Search for the cell housing the specified text and yield its (x, y) center coordinate. 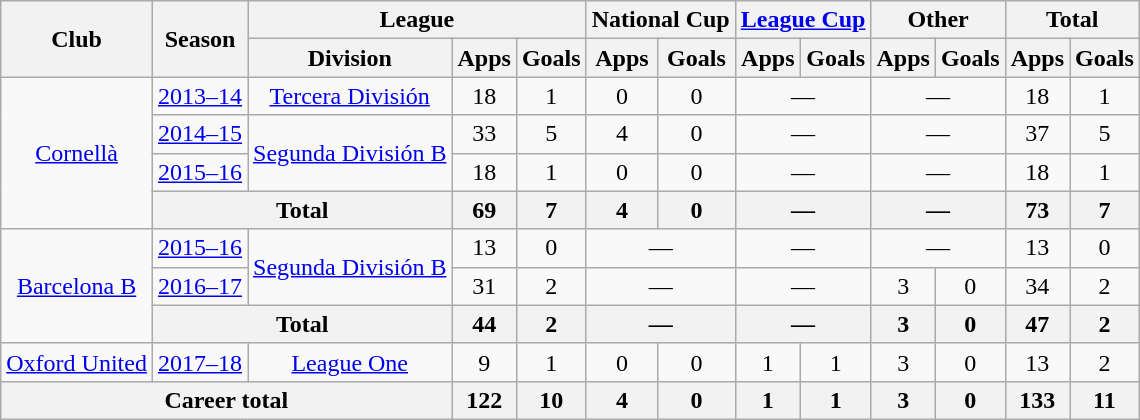
44 (484, 324)
Season (200, 39)
47 (1037, 324)
37 (1037, 134)
2013–14 (200, 96)
Tercera División (350, 96)
Club (77, 39)
34 (1037, 286)
Barcelona B (77, 286)
33 (484, 134)
2016–17 (200, 286)
Oxford United (77, 362)
2014–15 (200, 134)
Cornellà (77, 153)
11 (1105, 400)
League Cup (803, 20)
2017–18 (200, 362)
Career total (226, 400)
10 (551, 400)
9 (484, 362)
Division (350, 58)
73 (1037, 210)
31 (484, 286)
133 (1037, 400)
69 (484, 210)
122 (484, 400)
Other (938, 20)
League One (350, 362)
League (418, 20)
National Cup (660, 20)
